For the text-containing cell, return its midpoint in [x, y] coordinate format. 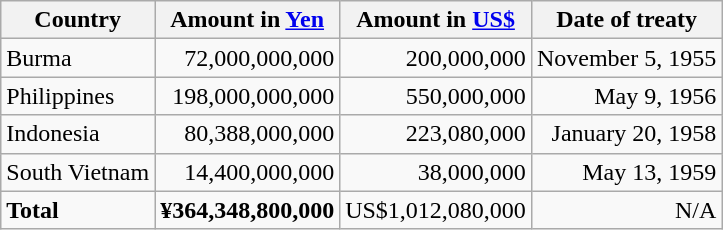
November 5, 1955 [626, 58]
May 13, 1959 [626, 172]
38,000,000 [436, 172]
200,000,000 [436, 58]
14,400,000,000 [248, 172]
Philippines [78, 96]
South Vietnam [78, 172]
80,388,000,000 [248, 134]
198,000,000,000 [248, 96]
Country [78, 20]
Indonesia [78, 134]
May 9, 1956 [626, 96]
January 20, 1958 [626, 134]
223,080,000 [436, 134]
72,000,000,000 [248, 58]
US$1,012,080,000 [436, 210]
Date of treaty [626, 20]
Amount in US$ [436, 20]
550,000,000 [436, 96]
N/A [626, 210]
Burma [78, 58]
Amount in Yen [248, 20]
Total [78, 210]
¥364,348,800,000 [248, 210]
